Return [X, Y] of the center of cell containing provided text 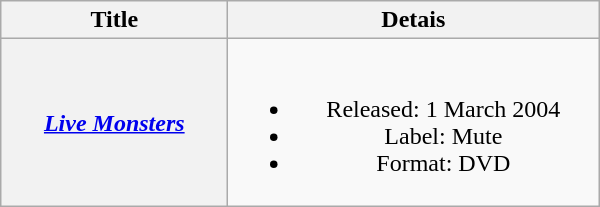
Released: 1 March 2004Label: MuteFormat: DVD [414, 122]
Live Monsters [114, 122]
Detais [414, 20]
Title [114, 20]
